Pinpoint the cell where the given text exists, returning its [X, Y] midpoint coordinate. 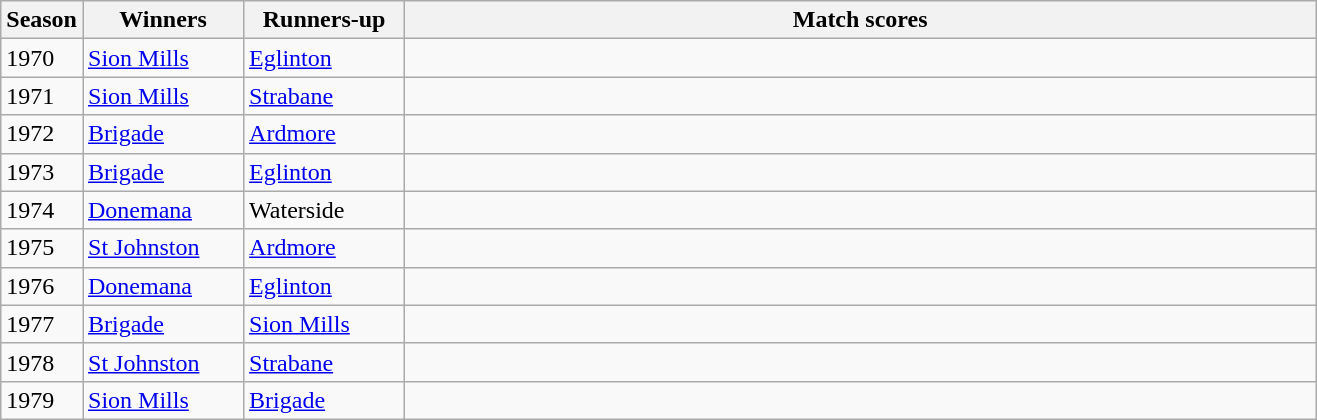
1971 [42, 96]
1979 [42, 400]
Match scores [860, 20]
Waterside [324, 210]
1975 [42, 248]
Winners [162, 20]
1977 [42, 324]
Runners-up [324, 20]
1973 [42, 172]
Season [42, 20]
1974 [42, 210]
1970 [42, 58]
1976 [42, 286]
1972 [42, 134]
1978 [42, 362]
